Pinpoint the cell where the given text exists, returning its [X, Y] midpoint coordinate. 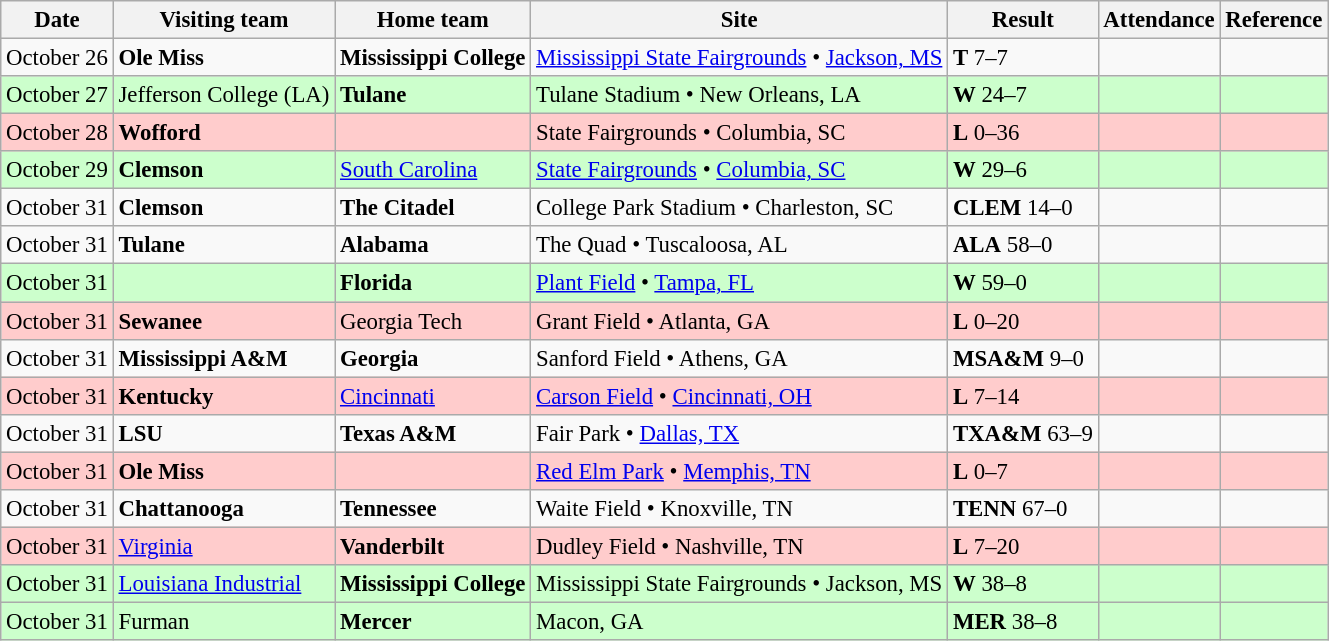
Red Elm Park • Memphis, TN [740, 471]
Chattanooga [224, 509]
Sanford Field • Athens, GA [740, 358]
October 27 [57, 95]
MSA&M 9–0 [1023, 358]
Sewanee [224, 321]
October 26 [57, 58]
Vanderbilt [433, 546]
W 29–6 [1023, 170]
Tulane Stadium • New Orleans, LA [740, 95]
Jefferson College (LA) [224, 95]
Cincinnati [433, 396]
W 38–8 [1023, 584]
LSU [224, 433]
College Park Stadium • Charleston, SC [740, 208]
L 0–36 [1023, 133]
Waite Field • Knoxville, TN [740, 509]
October 28 [57, 133]
L 0–20 [1023, 321]
Alabama [433, 245]
TENN 67–0 [1023, 509]
T 7–7 [1023, 58]
ALA 58–0 [1023, 245]
Furman [224, 621]
W 24–7 [1023, 95]
L 7–20 [1023, 546]
Georgia [433, 358]
Wofford [224, 133]
Reference [1274, 20]
Plant Field • Tampa, FL [740, 283]
Mississippi A&M [224, 358]
Date [57, 20]
Visiting team [224, 20]
Kentucky [224, 396]
CLEM 14–0 [1023, 208]
Virginia [224, 546]
TXA&M 63–9 [1023, 433]
Carson Field • Cincinnati, OH [740, 396]
Attendance [1159, 20]
L 7–14 [1023, 396]
W 59–0 [1023, 283]
Home team [433, 20]
Grant Field • Atlanta, GA [740, 321]
Result [1023, 20]
The Citadel [433, 208]
Tennessee [433, 509]
South Carolina [433, 170]
The Quad • Tuscaloosa, AL [740, 245]
Site [740, 20]
MER 38–8 [1023, 621]
Texas A&M [433, 433]
Fair Park • Dallas, TX [740, 433]
Macon, GA [740, 621]
Florida [433, 283]
Mercer [433, 621]
Georgia Tech [433, 321]
Louisiana Industrial [224, 584]
Dudley Field • Nashville, TN [740, 546]
October 29 [57, 170]
L 0–7 [1023, 471]
